Search for the cell housing the specified text and yield its (X, Y) center coordinate. 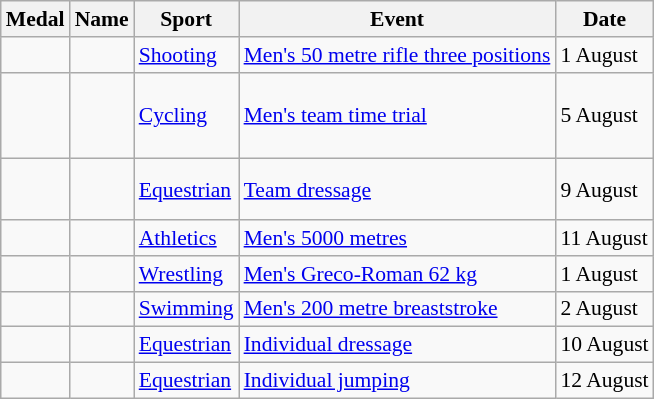
Name (102, 19)
Swimming (186, 309)
Medal (36, 19)
Men's 50 metre rifle three positions (398, 55)
Men's team time trial (398, 116)
Cycling (186, 116)
Wrestling (186, 274)
Athletics (186, 238)
5 August (604, 116)
Men's 200 metre breaststroke (398, 309)
10 August (604, 345)
Shooting (186, 55)
Individual dressage (398, 345)
Individual jumping (398, 381)
Team dressage (398, 190)
Date (604, 19)
Event (398, 19)
Men's 5000 metres (398, 238)
Men's Greco-Roman 62 kg (398, 274)
2 August (604, 309)
Sport (186, 19)
11 August (604, 238)
12 August (604, 381)
9 August (604, 190)
